Provide the [X, Y] coordinate of the cell's center where the given text is located.  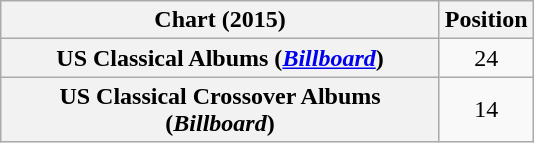
US Classical Albums (Billboard) [220, 58]
Chart (2015) [220, 20]
14 [486, 110]
US Classical Crossover Albums (Billboard) [220, 110]
Position [486, 20]
24 [486, 58]
